From the cell containing the given text, extract its center point as [X, Y] coordinate. 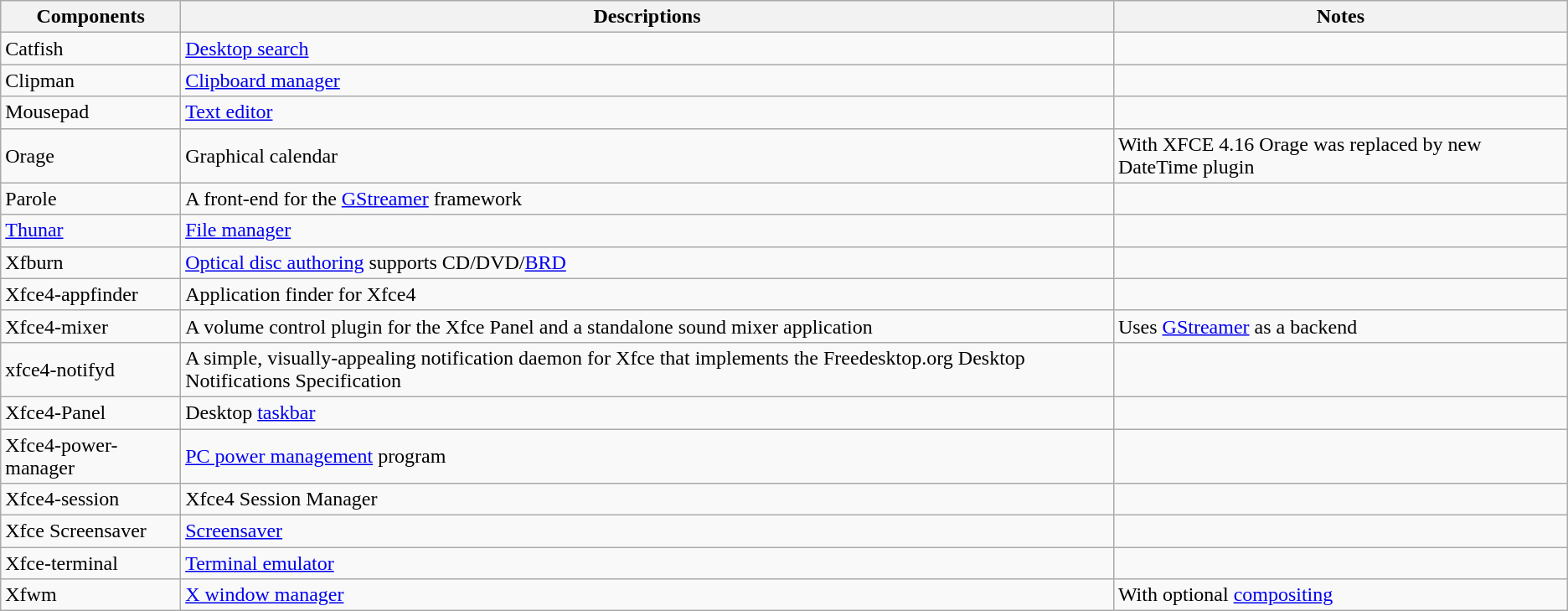
Xfce4-Panel [90, 412]
File manager [647, 230]
With XFCE 4.16 Orage was replaced by new DateTime plugin [1340, 156]
A volume control plugin for the Xfce Panel and a standalone sound mixer application [647, 326]
Mousepad [90, 112]
Thunar [90, 230]
xfce4-notifyd [90, 369]
Terminal emulator [647, 563]
Desktop search [647, 49]
Uses GStreamer as a backend [1340, 326]
Descriptions [647, 17]
Desktop taskbar [647, 412]
Xfce Screensaver [90, 531]
Notes [1340, 17]
Xfce4-session [90, 500]
Parole [90, 199]
Graphical calendar [647, 156]
Xfce4 Session Manager [647, 500]
PC power management program [647, 456]
Xfce4-mixer [90, 326]
Xfce-terminal [90, 563]
Xfburn [90, 262]
Xfce4-power-manager [90, 456]
X window manager [647, 595]
With optional compositing [1340, 595]
Text editor [647, 112]
Xfwm [90, 595]
Clipboard manager [647, 80]
Xfce4-appfinder [90, 294]
Screensaver [647, 531]
A front-end for the GStreamer framework [647, 199]
Catfish [90, 49]
Clipman [90, 80]
Application finder for Xfce4 [647, 294]
Orage [90, 156]
A simple, visually-appealing notification daemon for Xfce that implements the Freedesktop.org Desktop Notifications Specification [647, 369]
Optical disc authoring supports CD/DVD/BRD [647, 262]
Components [90, 17]
